Detect which cell encompasses the target text, then output its (X, Y) center coordinate. 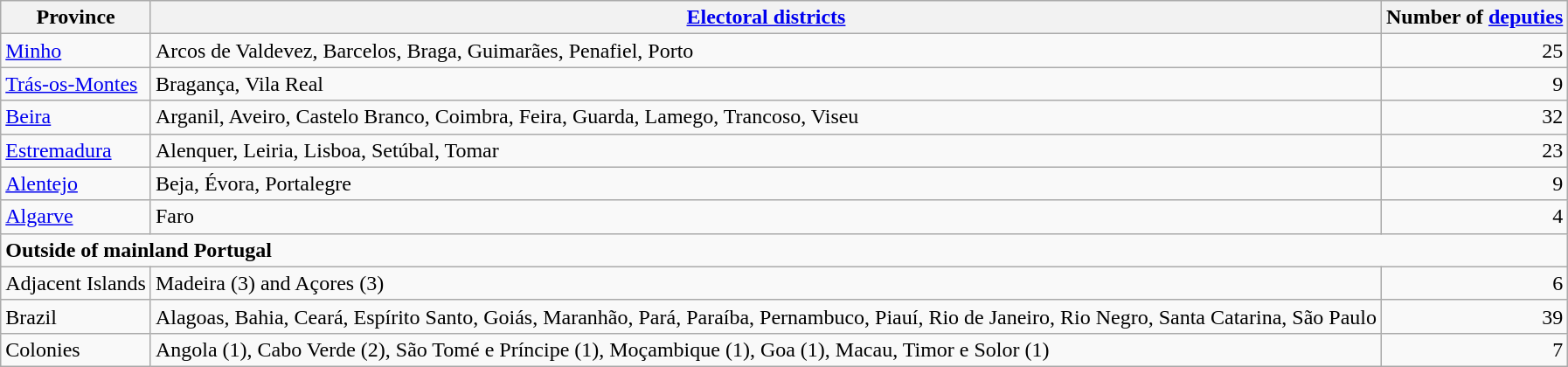
Electoral districts (766, 17)
Arganil, Aveiro, Castelo Branco, Coimbra, Feira, Guarda, Lamego, Trancoso, Viseu (766, 117)
Beira (76, 117)
32 (1475, 117)
6 (1475, 283)
Minho (76, 51)
4 (1475, 217)
Madeira (3) and Açores (3) (766, 283)
7 (1475, 350)
Adjacent Islands (76, 283)
Colonies (76, 350)
Outside of mainland Portugal (785, 250)
Algarve (76, 217)
Trás-os-Montes (76, 84)
Estremadura (76, 150)
Alenquer, Leiria, Lisboa, Setúbal, Tomar (766, 150)
Arcos de Valdevez, Barcelos, Braga, Guimarães, Penafiel, Porto (766, 51)
Alentejo (76, 183)
Brazil (76, 316)
Number of deputies (1475, 17)
Bragança, Vila Real (766, 84)
Beja, Évora, Portalegre (766, 183)
23 (1475, 150)
25 (1475, 51)
Alagoas, Bahia, Ceará, Espírito Santo, Goiás, Maranhão, Pará, Paraíba, Pernambuco, Piauí, Rio de Janeiro, Rio Negro, Santa Catarina, São Paulo (766, 316)
Province (76, 17)
Faro (766, 217)
Angola (1), Cabo Verde (2), São Tomé e Príncipe (1), Moçambique (1), Goa (1), Macau, Timor e Solor (1) (766, 350)
39 (1475, 316)
